Capture the cell that displays the provided text and extract its [X, Y] central coordinate. 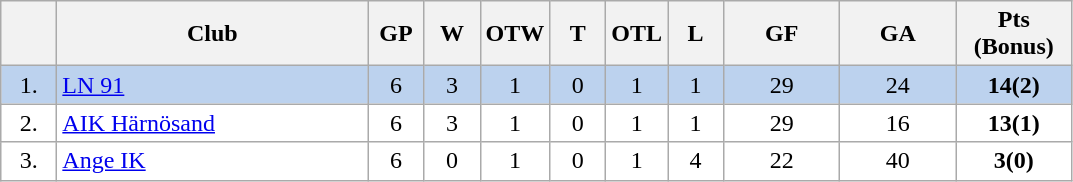
AIK Härnösand [212, 123]
1. [29, 85]
22 [782, 161]
OTW [515, 34]
W [452, 34]
13(1) [1014, 123]
16 [898, 123]
L [696, 34]
24 [898, 85]
T [578, 34]
Ange IK [212, 161]
GA [898, 34]
Club [212, 34]
4 [696, 161]
GP [396, 34]
GF [782, 34]
2. [29, 123]
3(0) [1014, 161]
OTL [637, 34]
3. [29, 161]
14(2) [1014, 85]
LN 91 [212, 85]
Pts (Bonus) [1014, 34]
40 [898, 161]
